Search for the cell housing the specified text and yield its (x, y) center coordinate. 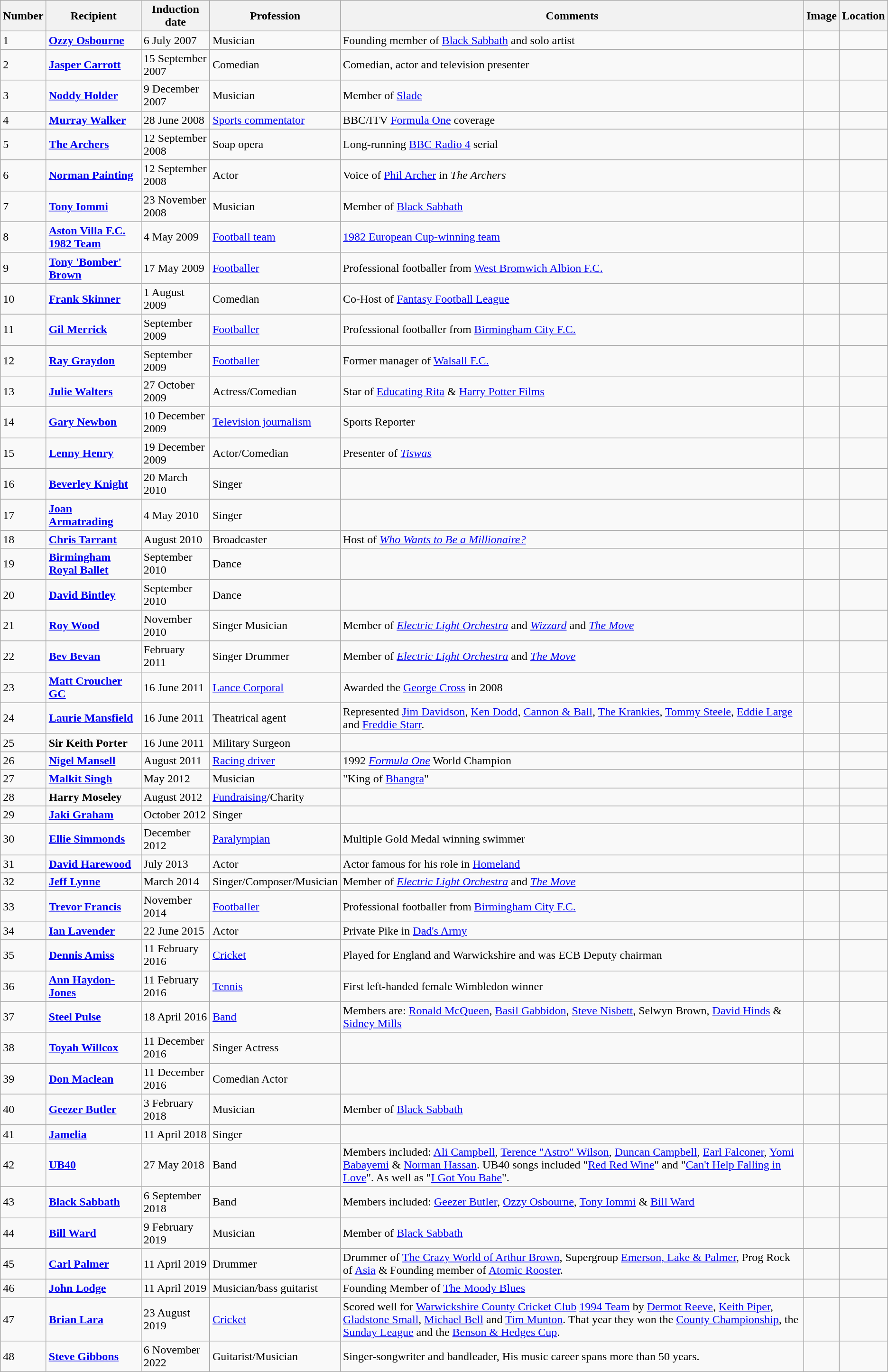
Brian Lara (93, 1319)
Singer Musician (275, 625)
Harry Moseley (93, 797)
37 (23, 1017)
19 (23, 564)
Host of Who Wants to Be a Millionaire? (572, 539)
47 (23, 1319)
Toyah Willcox (93, 1048)
Bev Bevan (93, 657)
34 (23, 931)
Sports commentator (275, 120)
4 May 2010 (176, 515)
1982 European Cup-winning team (572, 237)
15 (23, 454)
Carl Palmer (93, 1264)
November 2014 (176, 906)
2 (23, 65)
22 (23, 657)
Singer/Composer/Musician (275, 882)
Drummer of The Crazy World of Arthur Brown, Supergroup Emerson, Lake & Palmer, Prog Rock of Asia & Founding member of Atomic Rooster. (572, 1264)
Comedian Actor (275, 1079)
August 2010 (176, 539)
6 November 2022 (176, 1357)
Singer Actress (275, 1048)
Lenny Henry (93, 454)
30 (23, 840)
45 (23, 1264)
Nigel Mansell (93, 760)
22 June 2015 (176, 931)
Sir Keith Porter (93, 742)
19 December 2009 (176, 454)
Joan Armatrading (93, 515)
Tony Iommi (93, 206)
Founding Member of The Moody Blues (572, 1289)
Number (23, 16)
6 July 2007 (176, 40)
42 (23, 1165)
28 (23, 797)
1992 Formula One World Champion (572, 760)
40 (23, 1109)
Actress/Comedian (275, 392)
31 (23, 864)
1 August 2009 (176, 299)
Members are: Ronald McQueen, Basil Gabbidon, Steve Nisbett, Selwyn Brown, David Hinds & Sidney Mills (572, 1017)
Comedian, actor and television presenter (572, 65)
Military Surgeon (275, 742)
Jeff Lynne (93, 882)
Location (863, 16)
35 (23, 955)
41 (23, 1134)
Member of Slade (572, 96)
Multiple Gold Medal winning swimmer (572, 840)
October 2012 (176, 815)
4 May 2009 (176, 237)
3 (23, 96)
46 (23, 1289)
9 February 2019 (176, 1233)
13 (23, 392)
44 (23, 1233)
Jamelia (93, 1134)
Julie Walters (93, 392)
6 (23, 176)
Represented Jim Davidson, Ken Dodd, Cannon & Ball, The Krankies, Tommy Steele, Eddie Large and Freddie Starr. (572, 718)
16 (23, 484)
Soap opera (275, 144)
Musician/bass guitarist (275, 1289)
20 March 2010 (176, 484)
Jaki Graham (93, 815)
Former manager of Walsall F.C. (572, 361)
Recipient (93, 16)
Television journalism (275, 422)
July 2013 (176, 864)
David Bintley (93, 595)
32 (23, 882)
15 September 2007 (176, 65)
Induction date (176, 16)
Steel Pulse (93, 1017)
11 April 2018 (176, 1134)
23 (23, 687)
Jasper Carrott (93, 65)
Beverley Knight (93, 484)
27 May 2018 (176, 1165)
Geezer Butler (93, 1109)
Ray Graydon (93, 361)
Ann Haydon-Jones (93, 986)
Member of Electric Light Orchestra and Wizzard and The Move (572, 625)
Murray Walker (93, 120)
UB40 (93, 1165)
Paralympian (275, 840)
Noddy Holder (93, 96)
Trevor Francis (93, 906)
Gary Newbon (93, 422)
3 February 2018 (176, 1109)
29 (23, 815)
Played for England and Warwickshire and was ECB Deputy chairman (572, 955)
Bill Ward (93, 1233)
August 2011 (176, 760)
Dennis Amiss (93, 955)
4 (23, 120)
36 (23, 986)
Ellie Simmonds (93, 840)
David Harewood (93, 864)
Gil Merrick (93, 329)
Voice of Phil Archer in The Archers (572, 176)
August 2012 (176, 797)
Steve Gibbons (93, 1357)
Matt Croucher GC (93, 687)
Co-Host of Fantasy Football League (572, 299)
18 April 2016 (176, 1017)
43 (23, 1202)
Laurie Mansfield (93, 718)
Birmingham Royal Ballet (93, 564)
24 (23, 718)
Black Sabbath (93, 1202)
27 October 2009 (176, 392)
Norman Painting (93, 176)
Theatrical agent (275, 718)
Lance Corporal (275, 687)
Image (822, 16)
Tony 'Bomber' Brown (93, 268)
14 (23, 422)
November 2010 (176, 625)
Members included: Geezer Butler, Ozzy Osbourne, Tony Iommi & Bill Ward (572, 1202)
May 2012 (176, 779)
Football team (275, 237)
Sports Reporter (572, 422)
Actor/Comedian (275, 454)
Roy Wood (93, 625)
23 November 2008 (176, 206)
John Lodge (93, 1289)
20 (23, 595)
9 December 2007 (176, 96)
11 (23, 329)
Ozzy Osbourne (93, 40)
26 (23, 760)
Presenter of Tiswas (572, 454)
Tennis (275, 986)
Profession (275, 16)
Private Pike in Dad's Army (572, 931)
8 (23, 237)
10 (23, 299)
Aston Villa F.C. 1982 Team (93, 237)
Racing driver (275, 760)
28 June 2008 (176, 120)
Don Maclean (93, 1079)
First left-handed female Wimbledon winner (572, 986)
9 (23, 268)
18 (23, 539)
48 (23, 1357)
BBC/ITV Formula One coverage (572, 120)
Broadcaster (275, 539)
10 December 2009 (176, 422)
5 (23, 144)
17 (23, 515)
6 September 2018 (176, 1202)
1 (23, 40)
Guitarist/Musician (275, 1357)
December 2012 (176, 840)
March 2014 (176, 882)
12 (23, 361)
Chris Tarrant (93, 539)
33 (23, 906)
27 (23, 779)
21 (23, 625)
25 (23, 742)
Drummer (275, 1264)
Singer Drummer (275, 657)
Awarded the George Cross in 2008 (572, 687)
Ian Lavender (93, 931)
39 (23, 1079)
Fundraising/Charity (275, 797)
Comments (572, 16)
7 (23, 206)
Founding member of Black Sabbath and solo artist (572, 40)
Singer-songwriter and bandleader, His music career spans more than 50 years. (572, 1357)
Frank Skinner (93, 299)
Professional footballer from West Bromwich Albion F.C. (572, 268)
February 2011 (176, 657)
Actor famous for his role in Homeland (572, 864)
The Archers (93, 144)
17 May 2009 (176, 268)
38 (23, 1048)
23 August 2019 (176, 1319)
"King of Bhangra" (572, 779)
Long-running BBC Radio 4 serial (572, 144)
Star of Educating Rita & Harry Potter Films (572, 392)
Malkit Singh (93, 779)
